Detect which cell encompasses the target text, then output its [X, Y] center coordinate. 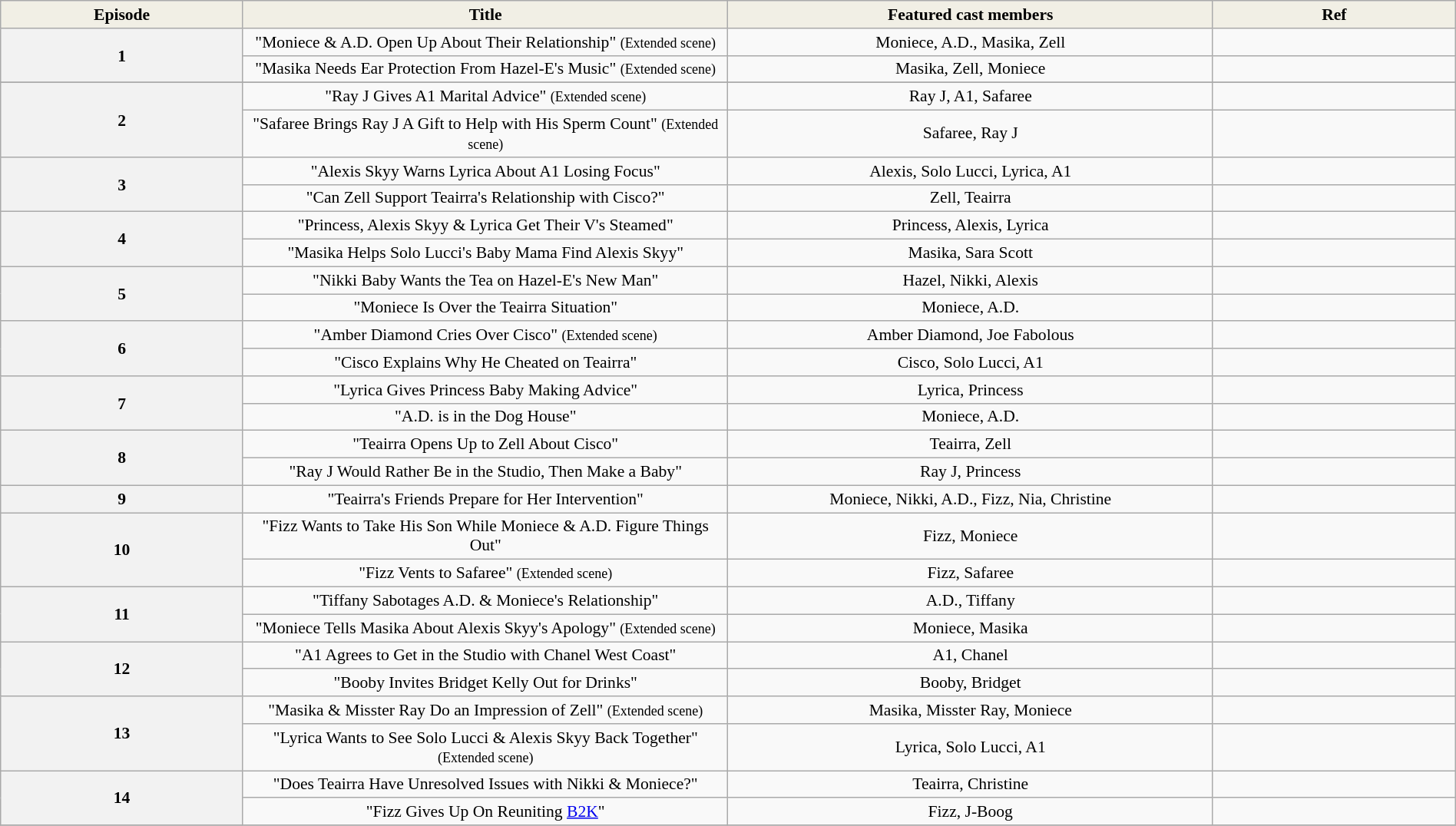
Cisco, Solo Lucci, A1 [971, 362]
"Fizz Wants to Take His Son While Moniece & A.D. Figure Things Out" [485, 536]
Fizz, J-Boog [971, 812]
Masika, Zell, Moniece [971, 69]
7 [122, 404]
"Ray J Would Rather Be in the Studio, Then Make a Baby" [485, 472]
"Cisco Explains Why He Cheated on Teairra" [485, 362]
2 [122, 120]
"Lyrica Gives Princess Baby Making Advice" [485, 390]
"Alexis Skyy Warns Lyrica About A1 Losing Focus" [485, 171]
"Tiffany Sabotages A.D. & Moniece's Relationship" [485, 601]
Ray J, A1, Safaree [971, 97]
9 [122, 499]
"Masika & Misster Ray Do an Impression of Zell" (Extended scene) [485, 710]
Alexis, Solo Lucci, Lyrica, A1 [971, 171]
"Amber Diamond Cries Over Cisco" (Extended scene) [485, 335]
6 [122, 349]
Amber Diamond, Joe Fabolous [971, 335]
Ref [1334, 15]
Title [485, 15]
Teairra, Christine [971, 785]
Masika, Misster Ray, Moniece [971, 710]
Ray J, Princess [971, 472]
Masika, Sara Scott [971, 253]
Safaree, Ray J [971, 134]
14 [122, 798]
"Ray J Gives A1 Marital Advice" (Extended scene) [485, 97]
Fizz, Moniece [971, 536]
"Moniece Is Over the Teairra Situation" [485, 308]
13 [122, 734]
"Fizz Gives Up On Reuniting B2K" [485, 812]
Lyrica, Solo Lucci, A1 [971, 748]
1 [122, 55]
Princess, Alexis, Lyrica [971, 226]
"Does Teairra Have Unresolved Issues with Nikki & Moniece?" [485, 785]
Hazel, Nikki, Alexis [971, 280]
10 [122, 550]
"Lyrica Wants to See Solo Lucci & Alexis Skyy Back Together" (Extended scene) [485, 748]
Zell, Teairra [971, 198]
"A.D. is in the Dog House" [485, 417]
"Nikki Baby Wants the Tea on Hazel-E's New Man" [485, 280]
Moniece, Nikki, A.D., Fizz, Nia, Christine [971, 499]
A1, Chanel [971, 656]
"Safaree Brings Ray J A Gift to Help with His Sperm Count" (Extended scene) [485, 134]
"Teairra's Friends Prepare for Her Intervention" [485, 499]
"Princess, Alexis Skyy & Lyrica Get Their V's Steamed" [485, 226]
5 [122, 293]
"Masika Needs Ear Protection From Hazel-E's Music" (Extended scene) [485, 69]
Lyrica, Princess [971, 390]
4 [122, 240]
"Moniece & A.D. Open Up About Their Relationship" (Extended scene) [485, 42]
Moniece, A.D., Masika, Zell [971, 42]
3 [122, 184]
"Masika Helps Solo Lucci's Baby Mama Find Alexis Skyy" [485, 253]
"A1 Agrees to Get in the Studio with Chanel West Coast" [485, 656]
11 [122, 614]
Fizz, Safaree [971, 573]
12 [122, 669]
Moniece, Masika [971, 628]
"Teairra Opens Up to Zell About Cisco" [485, 444]
Teairra, Zell [971, 444]
"Moniece Tells Masika About Alexis Skyy's Apology" (Extended scene) [485, 628]
Episode [122, 15]
Featured cast members [971, 15]
"Fizz Vents to Safaree" (Extended scene) [485, 573]
Booby, Bridget [971, 683]
8 [122, 458]
A.D., Tiffany [971, 601]
"Can Zell Support Teairra's Relationship with Cisco?" [485, 198]
"Booby Invites Bridget Kelly Out for Drinks" [485, 683]
